Determine the (X, Y) coordinate at the center of the cell enclosing the given text.  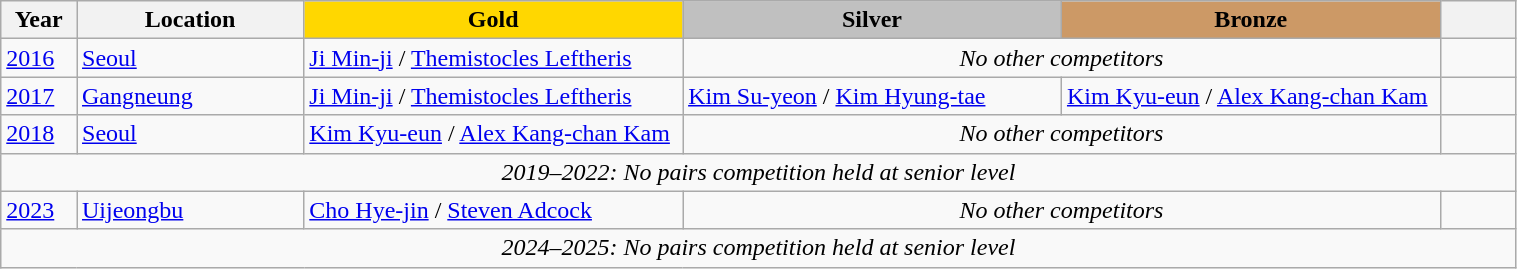
Year (39, 20)
2018 (39, 134)
Silver (872, 20)
2024–2025: No pairs competition held at senior level (758, 248)
Gangneung (190, 96)
2019–2022: No pairs competition held at senior level (758, 172)
Bronze (1250, 20)
Cho Hye-jin / Steven Adcock (494, 210)
2016 (39, 58)
2023 (39, 210)
Location (190, 20)
Kim Su-yeon / Kim Hyung-tae (872, 96)
Gold (494, 20)
2017 (39, 96)
Uijeongbu (190, 210)
